For the text-containing cell, return its midpoint in [x, y] coordinate format. 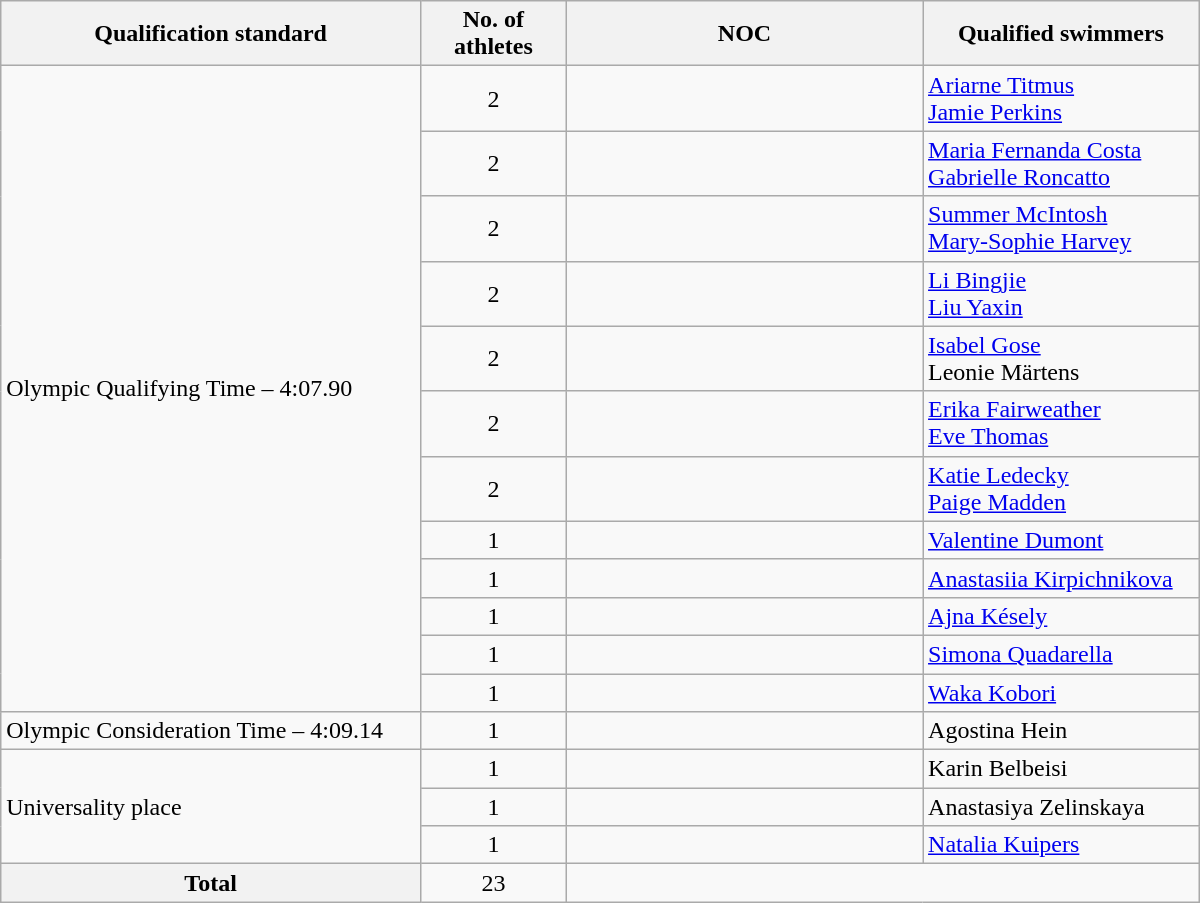
Li BingjieLiu Yaxin [1062, 294]
Olympic Consideration Time – 4:09.14 [211, 731]
Anastasiia Kirpichnikova [1062, 578]
Universality place [211, 807]
Karin Belbeisi [1062, 769]
Maria Fernanda CostaGabrielle Roncatto [1062, 164]
NOC [744, 34]
Summer McIntoshMary-Sophie Harvey [1062, 228]
23 [493, 883]
Isabel GoseLeonie Märtens [1062, 358]
Ariarne TitmusJamie Perkins [1062, 98]
Anastasiya Zelinskaya [1062, 807]
Ajna Késely [1062, 616]
Qualified swimmers [1062, 34]
Olympic Qualifying Time – 4:07.90 [211, 389]
Qualification standard [211, 34]
No. of athletes [493, 34]
Total [211, 883]
Erika FairweatherEve Thomas [1062, 424]
Katie LedeckyPaige Madden [1062, 488]
Natalia Kuipers [1062, 845]
Simona Quadarella [1062, 654]
Agostina Hein [1062, 731]
Waka Kobori [1062, 693]
Valentine Dumont [1062, 540]
